Locate the cell with the specified text and output its (x, y) center coordinate. 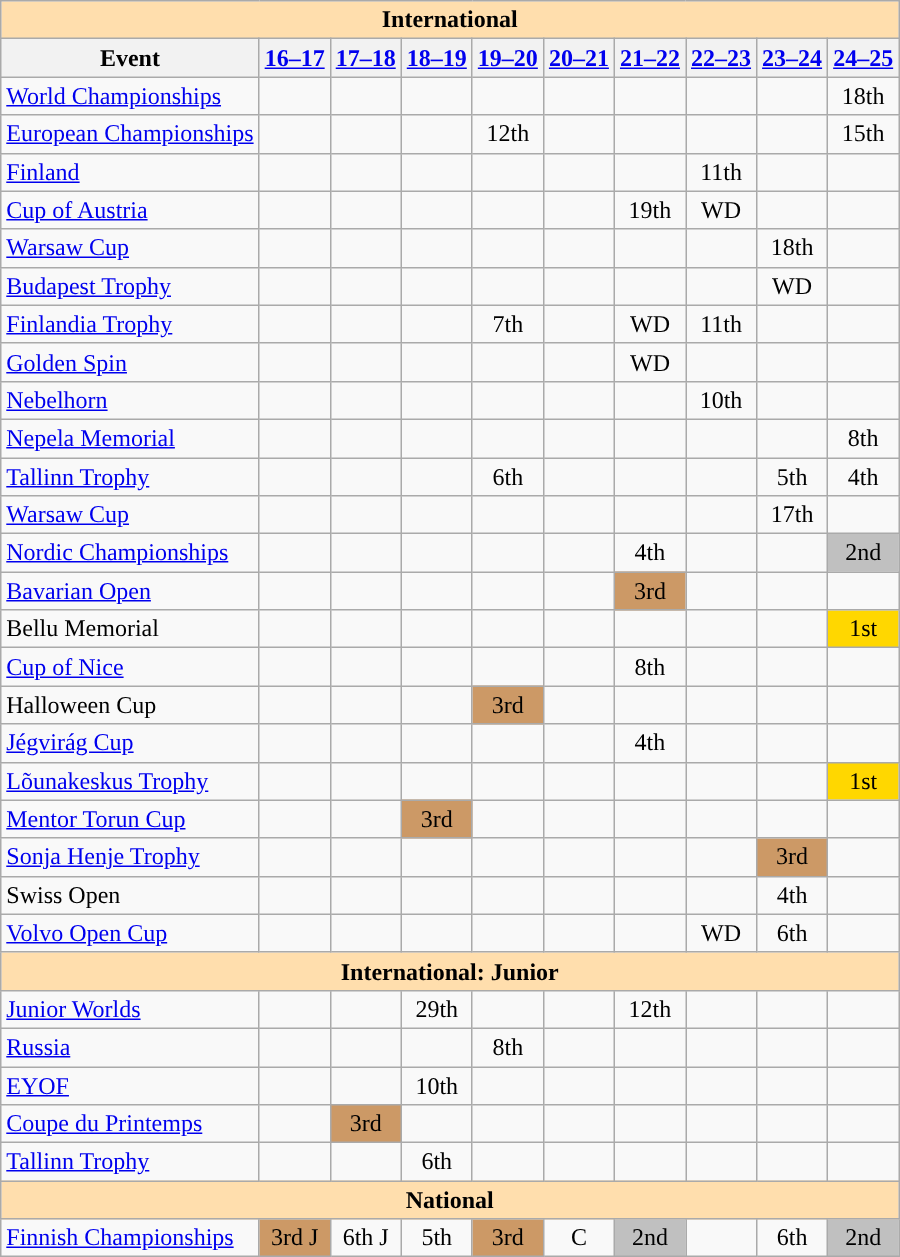
19–20 (508, 58)
7th (508, 324)
Nordic Championships (130, 553)
Lõunakeskus Trophy (130, 781)
17th (792, 515)
Budapest Trophy (130, 286)
22–23 (722, 58)
Bavarian Open (130, 591)
Event (130, 58)
24–25 (864, 58)
C (578, 1238)
16–17 (294, 58)
Sonja Henje Trophy (130, 857)
29th (436, 1009)
21–22 (650, 58)
World Championships (130, 96)
Volvo Open Cup (130, 933)
Golden Spin (130, 362)
Bellu Memorial (130, 629)
European Championships (130, 134)
Jégvirág Cup (130, 743)
15th (864, 134)
International (450, 20)
Finland (130, 172)
Halloween Cup (130, 705)
20–21 (578, 58)
Russia (130, 1047)
Junior Worlds (130, 1009)
EYOF (130, 1085)
National (450, 1200)
17–18 (366, 58)
19th (650, 210)
Finnish Championships (130, 1238)
Nebelhorn (130, 400)
Swiss Open (130, 895)
Nepela Memorial (130, 438)
Mentor Torun Cup (130, 819)
Cup of Nice (130, 667)
International: Junior (450, 971)
3rd J (294, 1238)
Cup of Austria (130, 210)
Coupe du Printemps (130, 1124)
23–24 (792, 58)
6th J (366, 1238)
18–19 (436, 58)
Finlandia Trophy (130, 324)
